Capture the cell that displays the provided text and extract its (X, Y) central coordinate. 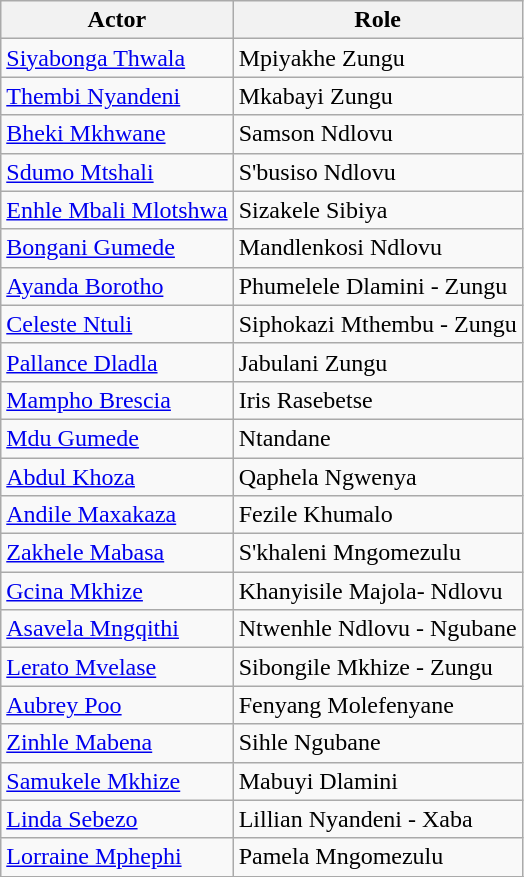
Bongani Gumede (117, 248)
Sdumo Mtshali (117, 172)
Siyabonga Thwala (117, 58)
Mandlenkosi Ndlovu (378, 248)
Ntandane (378, 438)
Mdu Gumede (117, 438)
Mabuyi Dlamini (378, 781)
S'khaleni Mngomezulu (378, 553)
Celeste Ntuli (117, 324)
Siphokazi Mthembu - Zungu (378, 324)
Gcina Mkhize (117, 591)
Fenyang Molefenyane (378, 705)
Phumelele Dlamini - Zungu (378, 286)
Sibongile Mkhize - Zungu (378, 667)
Bheki Mkhwane (117, 134)
Zinhle Mabena (117, 743)
Fezile Khumalo (378, 515)
Thembi Nyandeni (117, 96)
Abdul Khoza (117, 477)
Lorraine Mphephi (117, 857)
Actor (117, 20)
Mpiyakhe Zungu (378, 58)
Enhle Mbali Mlotshwa (117, 210)
Ayanda Borotho (117, 286)
Aubrey Poo (117, 705)
Linda Sebezo (117, 819)
Mkabayi Zungu (378, 96)
Samukele Mkhize (117, 781)
Sihle Ngubane (378, 743)
Mampho Brescia (117, 400)
Ntwenhle Ndlovu - Ngubane (378, 629)
Zakhele Mabasa (117, 553)
Pallance Dladla (117, 362)
Andile Maxakaza (117, 515)
Lillian Nyandeni - Xaba (378, 819)
Lerato Mvelase (117, 667)
Jabulani Zungu (378, 362)
Asavela Mngqithi (117, 629)
Role (378, 20)
Qaphela Ngwenya (378, 477)
Samson Ndlovu (378, 134)
Sizakele Sibiya (378, 210)
S'busiso Ndlovu (378, 172)
Iris Rasebetse (378, 400)
Khanyisile Majola- Ndlovu (378, 591)
Pamela Mngomezulu (378, 857)
